Extract the [X, Y] coordinate from the center of the cell holding the provided text.  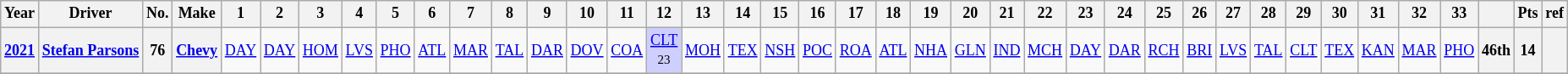
Year [20, 14]
76 [157, 50]
18 [893, 14]
22 [1045, 14]
17 [856, 14]
3 [321, 14]
DOV [587, 50]
HOM [321, 50]
ROA [856, 50]
4 [359, 14]
8 [509, 14]
11 [628, 14]
IND [1006, 50]
13 [704, 14]
KAN [1378, 50]
28 [1269, 14]
46th [1497, 50]
10 [587, 14]
No. [157, 14]
27 [1233, 14]
29 [1304, 14]
2021 [20, 50]
7 [471, 14]
9 [548, 14]
Driver [90, 14]
Stefan Parsons [90, 50]
24 [1125, 14]
Pts [1527, 14]
1 [240, 14]
16 [818, 14]
33 [1460, 14]
BRI [1199, 50]
MCH [1045, 50]
GLN [970, 50]
6 [432, 14]
5 [396, 14]
CLT [1304, 50]
MOH [704, 50]
12 [665, 14]
2 [280, 14]
30 [1340, 14]
32 [1419, 14]
POC [818, 50]
31 [1378, 14]
Make [197, 14]
21 [1006, 14]
CLT23 [665, 50]
ref [1554, 14]
23 [1085, 14]
COA [628, 50]
25 [1164, 14]
20 [970, 14]
Chevy [197, 50]
NSH [780, 50]
26 [1199, 14]
NHA [931, 50]
19 [931, 14]
RCH [1164, 50]
15 [780, 14]
